Locate the cell with the specified text and output its [X, Y] center coordinate. 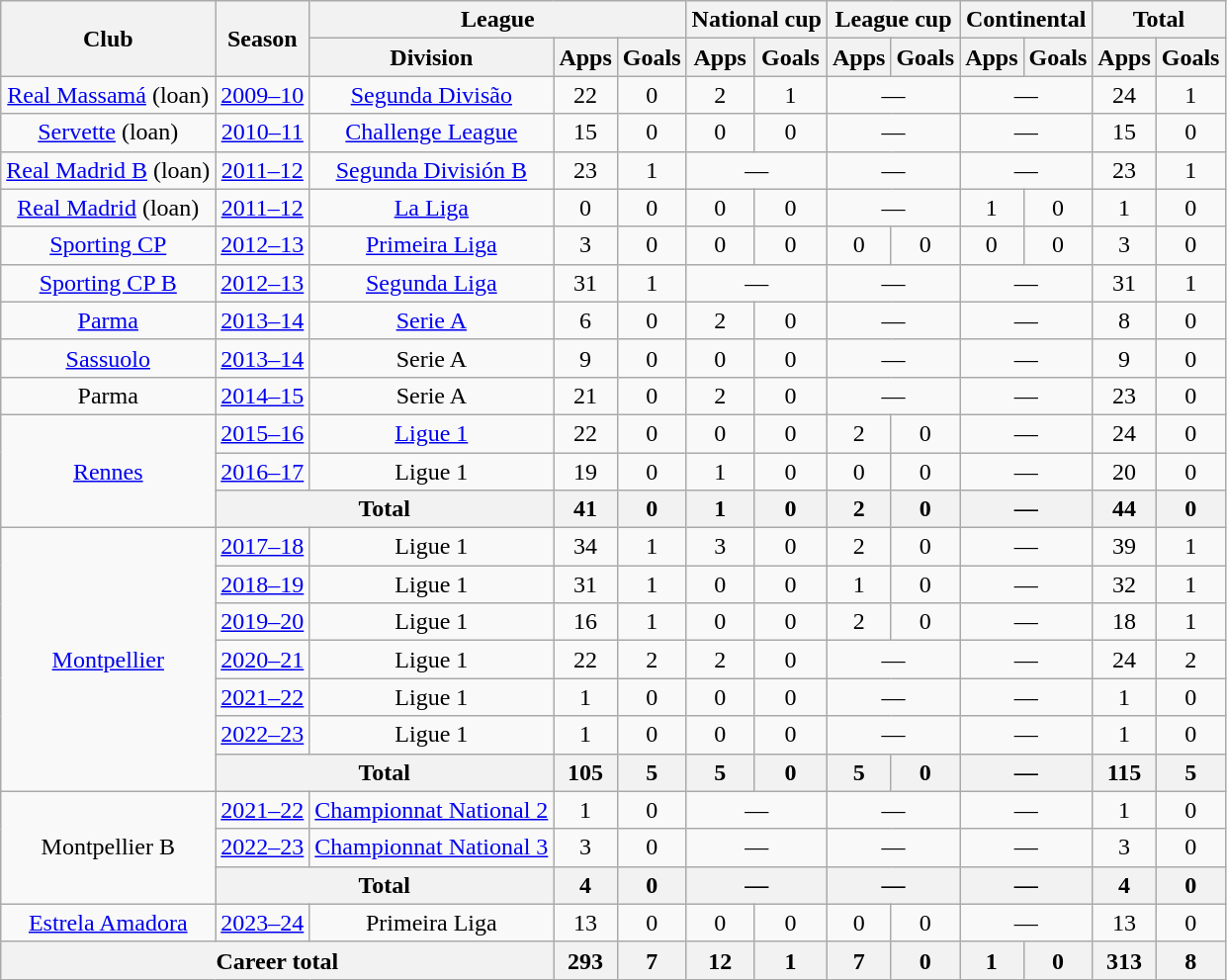
Division [431, 57]
115 [1124, 772]
Segunda Divisão [431, 95]
Career total [277, 960]
12 [720, 960]
League [498, 20]
34 [585, 547]
Season [263, 39]
Championnat National 3 [431, 847]
Rennes [109, 471]
6 [585, 320]
20 [1124, 472]
Challenge League [431, 133]
National cup [756, 20]
32 [1124, 584]
Segunda División B [431, 170]
2020–21 [263, 660]
Montpellier [109, 660]
Club [109, 39]
41 [585, 509]
44 [1124, 509]
Sassuolo [109, 358]
313 [1124, 960]
Sporting CP B [109, 283]
2014–15 [263, 396]
16 [585, 622]
Montpellier B [109, 847]
2018–19 [263, 584]
League cup [893, 20]
Championnat National 2 [431, 810]
2015–16 [263, 433]
19 [585, 472]
Sporting CP [109, 245]
21 [585, 396]
105 [585, 772]
2023–24 [263, 923]
La Liga [431, 208]
39 [1124, 547]
Estrela Amadora [109, 923]
2009–10 [263, 95]
Real Massamá (loan) [109, 95]
Real Madrid (loan) [109, 208]
2016–17 [263, 472]
2017–18 [263, 547]
18 [1124, 622]
293 [585, 960]
Segunda Liga [431, 283]
2010–11 [263, 133]
Servette (loan) [109, 133]
Continental [1026, 20]
2019–20 [263, 622]
Real Madrid B (loan) [109, 170]
